Capture the cell that displays the provided text and extract its [x, y] central coordinate. 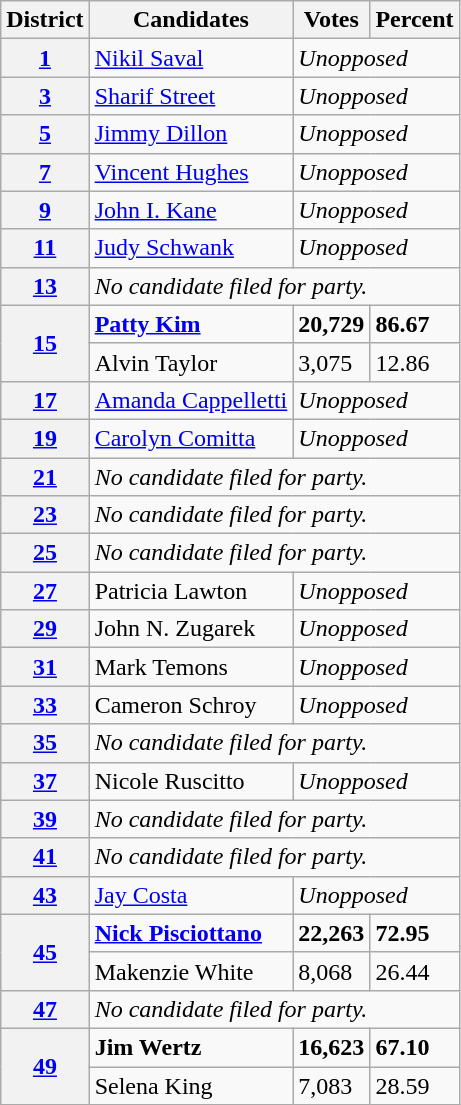
1 [45, 58]
5 [45, 134]
Mark Temons [191, 667]
15 [45, 343]
3,075 [332, 362]
67.10 [414, 1047]
49 [45, 1066]
Patty Kim [191, 324]
23 [45, 515]
Jim Wertz [191, 1047]
Jay Costa [191, 895]
19 [45, 438]
86.67 [414, 324]
Jimmy Dillon [191, 134]
33 [45, 705]
District [45, 20]
Sharif Street [191, 96]
Makenzie White [191, 971]
26.44 [414, 971]
7 [45, 172]
21 [45, 477]
9 [45, 210]
Alvin Taylor [191, 362]
Amanda Cappelletti [191, 400]
72.95 [414, 933]
43 [45, 895]
41 [45, 857]
27 [45, 591]
28.59 [414, 1085]
Carolyn Comitta [191, 438]
Judy Schwank [191, 248]
8,068 [332, 971]
Candidates [191, 20]
Nikil Saval [191, 58]
29 [45, 629]
37 [45, 781]
39 [45, 819]
Cameron Schroy [191, 705]
45 [45, 952]
12.86 [414, 362]
16,623 [332, 1047]
Patricia Lawton [191, 591]
11 [45, 248]
13 [45, 286]
John N. Zugarek [191, 629]
25 [45, 553]
Votes [332, 20]
Selena King [191, 1085]
20,729 [332, 324]
Nicole Ruscitto [191, 781]
17 [45, 400]
7,083 [332, 1085]
31 [45, 667]
Vincent Hughes [191, 172]
Percent [414, 20]
3 [45, 96]
Nick Pisciottano [191, 933]
22,263 [332, 933]
35 [45, 743]
47 [45, 1009]
John I. Kane [191, 210]
